Return [X, Y] of the center of cell containing provided text 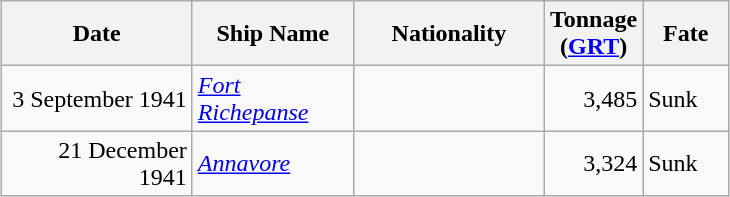
21 December 1941 [96, 164]
3,324 [593, 164]
Nationality [448, 34]
Tonnage(GRT) [593, 34]
Annavore [272, 164]
Date [96, 34]
Fate [686, 34]
3,485 [593, 98]
Fort Richepanse [272, 98]
Ship Name [272, 34]
3 September 1941 [96, 98]
